Scan for the cell matching the given text and deliver its (x, y) coordinate at center. 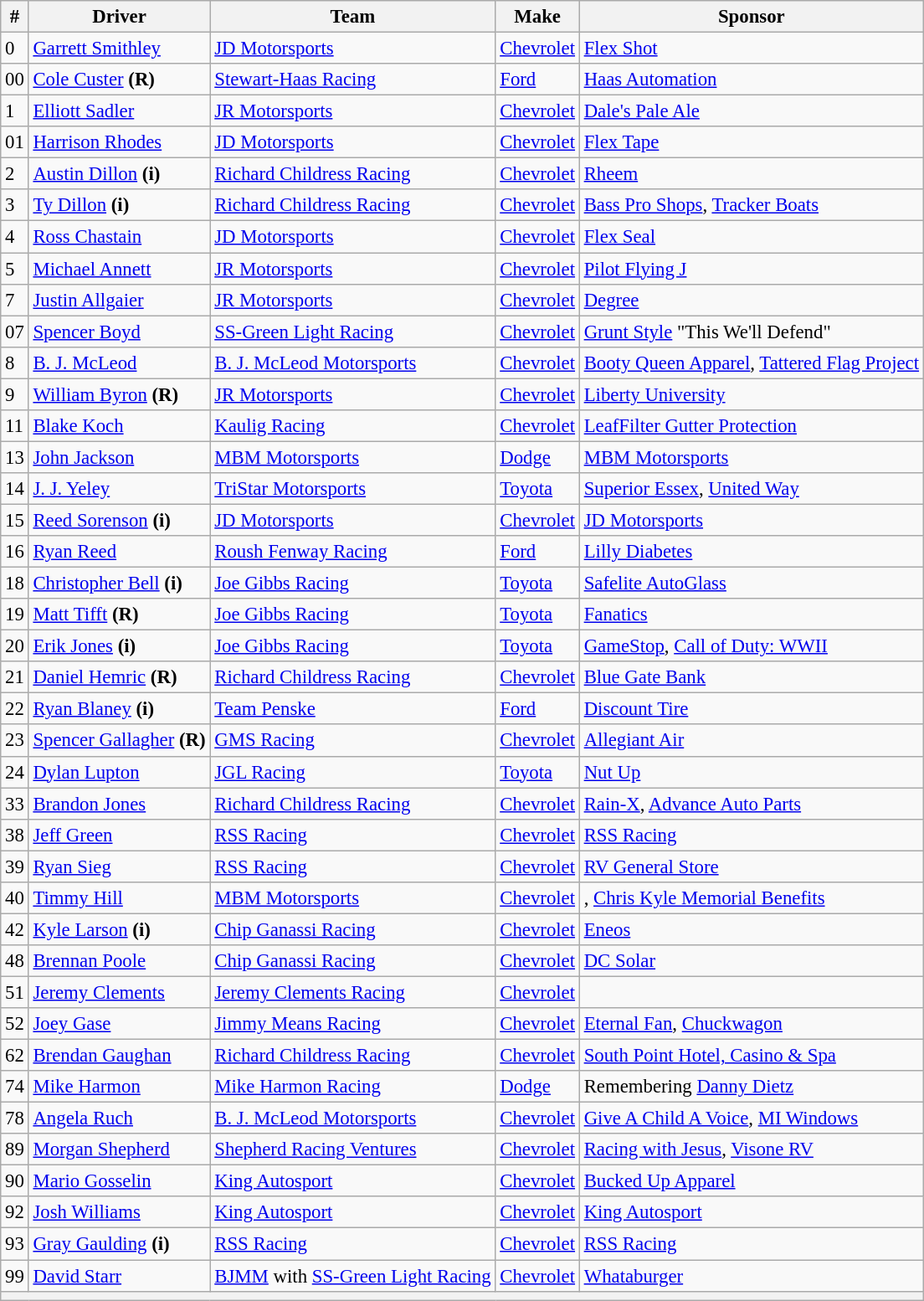
Jeff Green (119, 835)
Bass Pro Shops, Tracker Boats (752, 205)
Team (353, 17)
11 (15, 426)
1 (15, 111)
99 (15, 1276)
07 (15, 332)
Garrett Smithley (119, 49)
GameStop, Call of Duty: WWII (752, 646)
Rheem (752, 174)
Safelite AutoGlass (752, 584)
20 (15, 646)
Mike Harmon (119, 1087)
Brandon Jones (119, 804)
Driver (119, 17)
Flex Tape (752, 142)
78 (15, 1118)
Cole Custer (R) (119, 80)
Jeremy Clements (119, 992)
13 (15, 457)
Elliott Sadler (119, 111)
Josh Williams (119, 1213)
Morgan Shepherd (119, 1149)
B. J. McLeod (119, 363)
Reed Sorenson (i) (119, 520)
Whataburger (752, 1276)
Harrison Rhodes (119, 142)
0 (15, 49)
Brennan Poole (119, 961)
Blake Koch (119, 426)
7 (15, 300)
Eternal Fan, Chuckwagon (752, 1024)
42 (15, 929)
# (15, 17)
8 (15, 363)
16 (15, 552)
14 (15, 489)
Mario Gosselin (119, 1181)
4 (15, 237)
51 (15, 992)
Flex Shot (752, 49)
Give A Child A Voice, MI Windows (752, 1118)
Remembering Danny Dietz (752, 1087)
Joey Gase (119, 1024)
Rain-X, Advance Auto Parts (752, 804)
18 (15, 584)
William Byron (R) (119, 394)
Austin Dillon (i) (119, 174)
Lilly Diabetes (752, 552)
15 (15, 520)
Mike Harmon Racing (353, 1087)
Spencer Gallagher (R) (119, 741)
Fanatics (752, 615)
Roush Fenway Racing (353, 552)
Liberty University (752, 394)
Christopher Bell (i) (119, 584)
Allegiant Air (752, 741)
39 (15, 866)
TriStar Motorsports (353, 489)
LeafFilter Gutter Protection (752, 426)
Ryan Reed (119, 552)
Erik Jones (i) (119, 646)
Jeremy Clements Racing (353, 992)
Racing with Jesus, Visone RV (752, 1149)
Gray Gaulding (i) (119, 1244)
52 (15, 1024)
01 (15, 142)
Justin Allgaier (119, 300)
92 (15, 1213)
Make (537, 17)
Sponsor (752, 17)
Jimmy Means Racing (353, 1024)
62 (15, 1056)
Flex Seal (752, 237)
BJMM with SS-Green Light Racing (353, 1276)
SS-Green Light Racing (353, 332)
, Chris Kyle Memorial Benefits (752, 898)
Angela Ruch (119, 1118)
Degree (752, 300)
Kyle Larson (i) (119, 929)
J. J. Yeley (119, 489)
Nut Up (752, 772)
9 (15, 394)
5 (15, 269)
Shepherd Racing Ventures (353, 1149)
74 (15, 1087)
Daniel Hemric (R) (119, 677)
38 (15, 835)
Bucked Up Apparel (752, 1181)
Brendan Gaughan (119, 1056)
Eneos (752, 929)
Team Penske (353, 709)
19 (15, 615)
Dylan Lupton (119, 772)
Michael Annett (119, 269)
89 (15, 1149)
93 (15, 1244)
48 (15, 961)
Dale's Pale Ale (752, 111)
Kaulig Racing (353, 426)
3 (15, 205)
Spencer Boyd (119, 332)
40 (15, 898)
33 (15, 804)
Timmy Hill (119, 898)
Discount Tire (752, 709)
Blue Gate Bank (752, 677)
22 (15, 709)
24 (15, 772)
South Point Hotel, Casino & Spa (752, 1056)
David Starr (119, 1276)
Stewart-Haas Racing (353, 80)
Pilot Flying J (752, 269)
JGL Racing (353, 772)
Superior Essex, United Way (752, 489)
21 (15, 677)
00 (15, 80)
23 (15, 741)
Ross Chastain (119, 237)
Matt Tifft (R) (119, 615)
DC Solar (752, 961)
Ty Dillon (i) (119, 205)
Grunt Style "This We'll Defend" (752, 332)
RV General Store (752, 866)
90 (15, 1181)
GMS Racing (353, 741)
John Jackson (119, 457)
Haas Automation (752, 80)
Ryan Blaney (i) (119, 709)
Booty Queen Apparel, Tattered Flag Project (752, 363)
Ryan Sieg (119, 866)
2 (15, 174)
